From the cell containing the given text, extract its center point as [X, Y] coordinate. 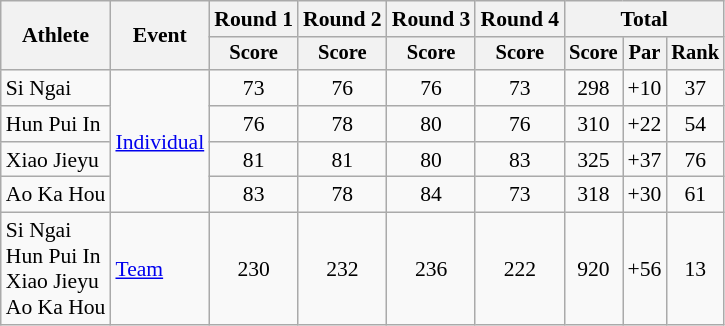
Event [160, 36]
Xiao Jieyu [56, 160]
+56 [645, 269]
+22 [645, 124]
84 [432, 195]
Ao Ka Hou [56, 195]
+30 [645, 195]
318 [593, 195]
920 [593, 269]
236 [432, 269]
Round 2 [342, 19]
Par [645, 54]
230 [254, 269]
Round 1 [254, 19]
310 [593, 124]
Athlete [56, 36]
Total [644, 19]
Si NgaiHun Pui InXiao JieyuAo Ka Hou [56, 269]
+37 [645, 160]
325 [593, 160]
Round 3 [432, 19]
+10 [645, 88]
Team [160, 269]
Round 4 [520, 19]
54 [695, 124]
232 [342, 269]
61 [695, 195]
Individual [160, 141]
Rank [695, 54]
37 [695, 88]
298 [593, 88]
Hun Pui In [56, 124]
13 [695, 269]
Si Ngai [56, 88]
222 [520, 269]
